Pinpoint the cell where the given text exists, returning its [X, Y] midpoint coordinate. 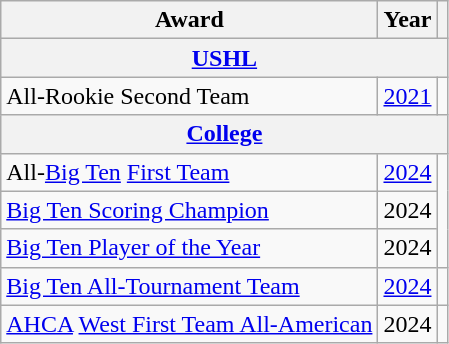
Year [408, 20]
College [224, 134]
Big Ten All-Tournament Team [190, 286]
Big Ten Player of the Year [190, 248]
Award [190, 20]
AHCA West First Team All-American [190, 324]
All-Big Ten First Team [190, 172]
USHL [224, 58]
Big Ten Scoring Champion [190, 210]
All-Rookie Second Team [190, 96]
2021 [408, 96]
